Scan for the cell matching the given text and deliver its (x, y) coordinate at center. 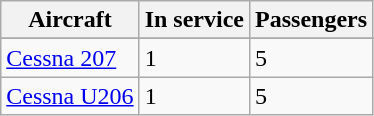
Passengers (312, 20)
Cessna U206 (70, 96)
Cessna 207 (70, 58)
In service (194, 20)
Aircraft (70, 20)
